Scan for the cell matching the given text and deliver its (x, y) coordinate at center. 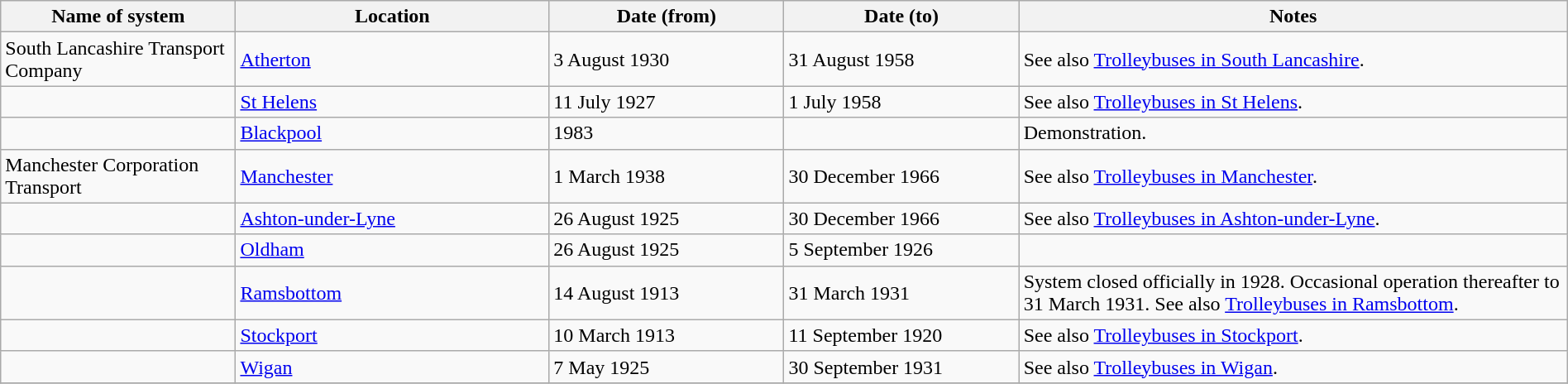
See also Trolleybuses in Manchester. (1293, 175)
See also Trolleybuses in Ashton-under-Lyne. (1293, 218)
11 July 1927 (667, 102)
30 September 1931 (901, 367)
System closed officially in 1928. Occasional operation thereafter to 31 March 1931. See also Trolleybuses in Ramsbottom. (1293, 293)
See also Trolleybuses in South Lancashire. (1293, 60)
3 August 1930 (667, 60)
5 September 1926 (901, 250)
1983 (667, 133)
See also Trolleybuses in Wigan. (1293, 367)
See also Trolleybuses in St Helens. (1293, 102)
Ashton-under-Lyne (392, 218)
1 March 1938 (667, 175)
Ramsbottom (392, 293)
St Helens (392, 102)
Blackpool (392, 133)
South Lancashire Transport Company (118, 60)
31 August 1958 (901, 60)
1 July 1958 (901, 102)
Date (to) (901, 17)
Location (392, 17)
11 September 1920 (901, 335)
Name of system (118, 17)
31 March 1931 (901, 293)
Stockport (392, 335)
7 May 1925 (667, 367)
Date (from) (667, 17)
Manchester Corporation Transport (118, 175)
14 August 1913 (667, 293)
See also Trolleybuses in Stockport. (1293, 335)
10 March 1913 (667, 335)
Atherton (392, 60)
Oldham (392, 250)
Manchester (392, 175)
Demonstration. (1293, 133)
Wigan (392, 367)
Notes (1293, 17)
